Scan for the cell matching the given text and deliver its (x, y) coordinate at center. 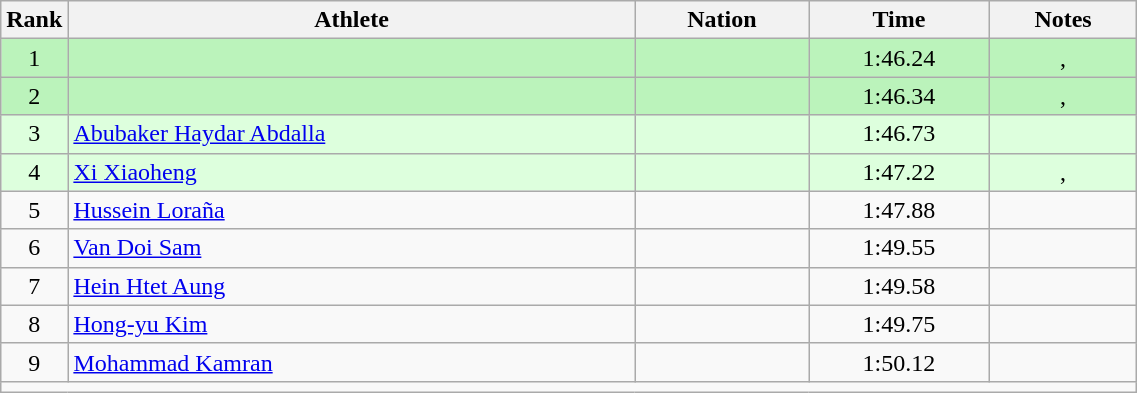
Hong-yu Kim (352, 324)
1:49.75 (900, 324)
8 (34, 324)
Mohammad Kamran (352, 362)
7 (34, 286)
Hein Htet Aung (352, 286)
1 (34, 58)
1:47.22 (900, 172)
Rank (34, 20)
Notes (1063, 20)
1:49.58 (900, 286)
4 (34, 172)
Nation (722, 20)
3 (34, 134)
1:46.24 (900, 58)
1:49.55 (900, 248)
9 (34, 362)
Hussein Loraña (352, 210)
2 (34, 96)
Time (900, 20)
1:50.12 (900, 362)
Athlete (352, 20)
1:46.34 (900, 96)
Xi Xiaoheng (352, 172)
1:47.88 (900, 210)
5 (34, 210)
6 (34, 248)
Van Doi Sam (352, 248)
1:46.73 (900, 134)
Abubaker Haydar Abdalla (352, 134)
